Locate the cell with the specified text and output its [X, Y] center coordinate. 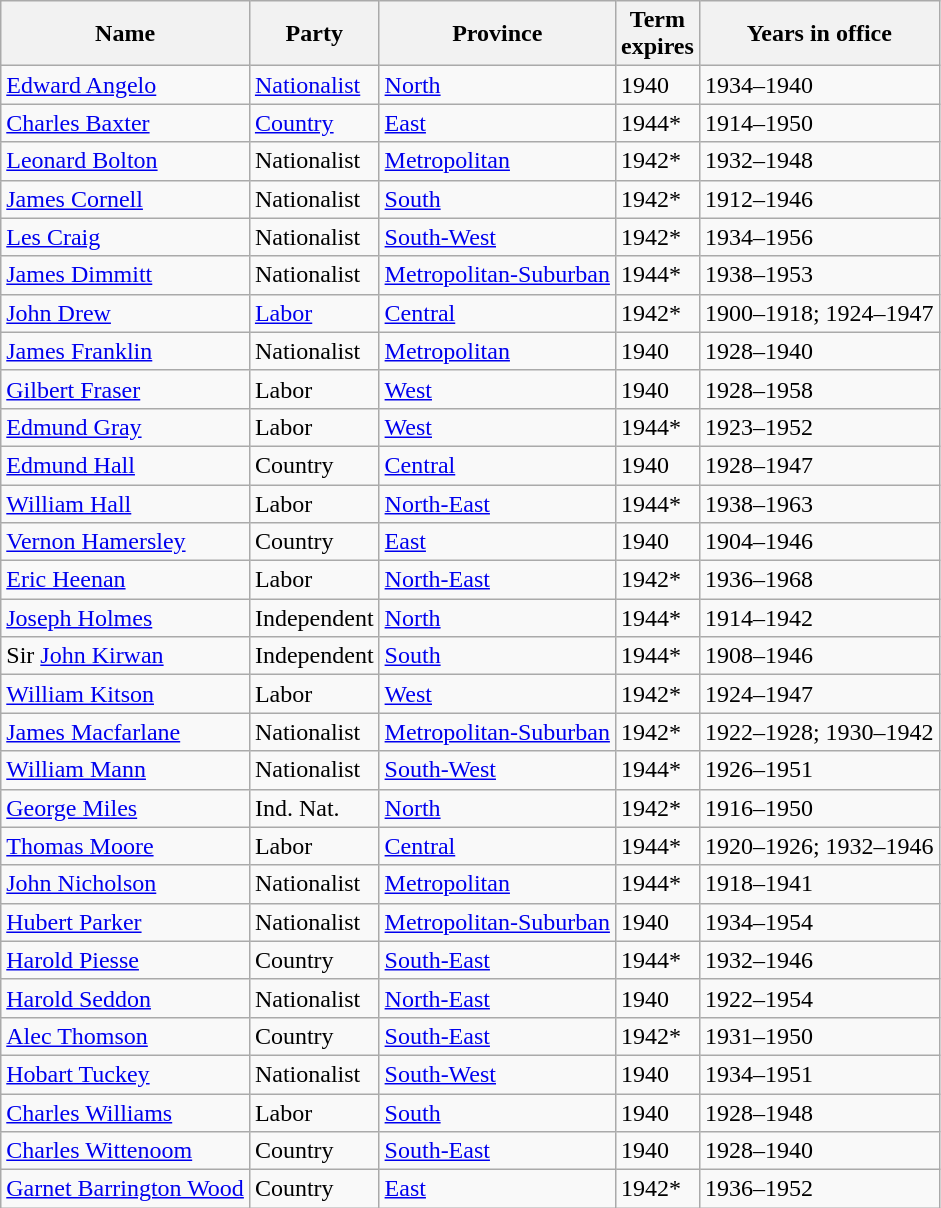
Joseph Holmes [126, 618]
1934–1956 [819, 237]
1934–1954 [819, 922]
1914–1942 [819, 618]
1928–1947 [819, 465]
1900–1918; 1924–1947 [819, 313]
Party [314, 34]
1924–1947 [819, 694]
1928–1958 [819, 389]
George Miles [126, 808]
1938–1953 [819, 275]
1928–1948 [819, 1113]
1938–1963 [819, 503]
1916–1950 [819, 808]
1932–1946 [819, 960]
James Franklin [126, 351]
Ind. Nat. [314, 808]
Harold Seddon [126, 998]
William Mann [126, 770]
Edward Angelo [126, 85]
James Cornell [126, 199]
Sir John Kirwan [126, 656]
William Kitson [126, 694]
1922–1954 [819, 998]
1908–1946 [819, 656]
1922–1928; 1930–1942 [819, 732]
Les Craig [126, 237]
1932–1948 [819, 161]
1904–1946 [819, 542]
Garnet Barrington Wood [126, 1189]
John Nicholson [126, 884]
1934–1951 [819, 1074]
John Drew [126, 313]
1936–1952 [819, 1189]
Name [126, 34]
Years in office [819, 34]
Edmund Gray [126, 427]
1931–1950 [819, 1036]
Leonard Bolton [126, 161]
William Hall [126, 503]
1926–1951 [819, 770]
James Macfarlane [126, 732]
1934–1940 [819, 85]
1914–1950 [819, 123]
Termexpires [657, 34]
Charles Williams [126, 1113]
Alec Thomson [126, 1036]
1918–1941 [819, 884]
Eric Heenan [126, 580]
1923–1952 [819, 427]
1920–1926; 1932–1946 [819, 846]
1936–1968 [819, 580]
Harold Piesse [126, 960]
Province [497, 34]
Thomas Moore [126, 846]
Charles Wittenoom [126, 1151]
Edmund Hall [126, 465]
Gilbert Fraser [126, 389]
Hobart Tuckey [126, 1074]
Hubert Parker [126, 922]
Vernon Hamersley [126, 542]
James Dimmitt [126, 275]
Charles Baxter [126, 123]
1912–1946 [819, 199]
